Return (X, Y) of the center of cell containing provided text 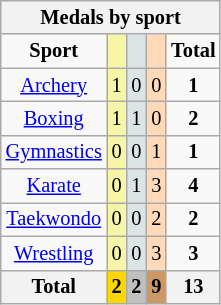
13 (193, 287)
4 (193, 186)
Wrestling (54, 253)
Sport (54, 51)
Gymnastics (54, 152)
Archery (54, 85)
9 (156, 287)
Medals by sport (111, 17)
Karate (54, 186)
Taekwondo (54, 219)
Boxing (54, 118)
